Return (x, y) of the center of cell containing provided text 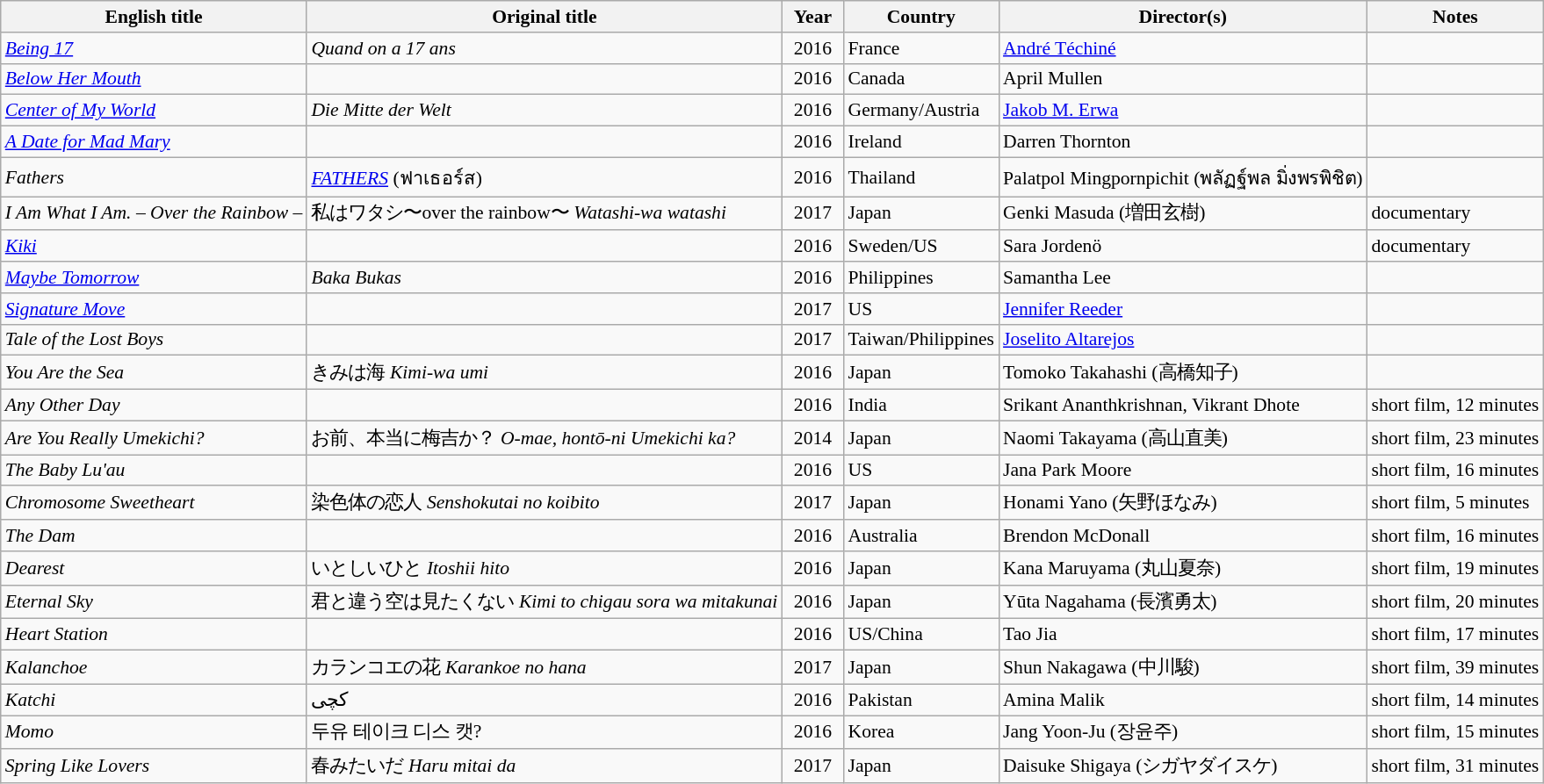
Samantha Lee (1182, 277)
Taiwan/Philippines (922, 340)
short film, 20 minutes (1454, 602)
Brendon McDonall (1182, 536)
Amina Malik (1182, 700)
Darren Thornton (1182, 142)
A Date for Mad Mary (155, 142)
short film, 5 minutes (1454, 504)
Korea (922, 732)
Eternal Sky (155, 602)
Dearest (155, 569)
Heart Station (155, 635)
short film, 19 minutes (1454, 569)
US/China (922, 635)
Daisuke Shigaya (シガヤダイスケ) (1182, 767)
Fathers (155, 177)
The Baby Lu'au (155, 471)
Below Her Mouth (155, 79)
お前、本当に梅吉か？ O-mae, hontō-ni Umekichi ka? (545, 437)
Chromosome Sweetheart (155, 504)
Germany/Austria (922, 111)
Jang Yoon-Ju (장윤주) (1182, 732)
short film, 39 minutes (1454, 667)
Honami Yano (矢野ほなみ) (1182, 504)
India (922, 406)
Jana Park Moore (1182, 471)
Australia (922, 536)
Naomi Takayama (高山直美) (1182, 437)
France (922, 48)
Notes (1454, 17)
Kiki (155, 247)
きみは海 Kimi-wa umi (545, 372)
Pakistan (922, 700)
Genki Masuda (増田玄樹) (1182, 214)
染色体の恋人 Senshokutai no koibito (545, 504)
short film, 23 minutes (1454, 437)
Baka Bukas (545, 277)
Thailand (922, 177)
Yūta Nagahama (長濱勇太) (1182, 602)
Center of My World (155, 111)
Being 17 (155, 48)
Quand on a 17 ans (545, 48)
Maybe Tomorrow (155, 277)
I Am What I Am. – Over the Rainbow – (155, 214)
いとしいひと Itoshii hito (545, 569)
Ireland (922, 142)
Any Other Day (155, 406)
Original title (545, 17)
Jakob M. Erwa (1182, 111)
Tale of the Lost Boys (155, 340)
Kalanchoe (155, 667)
Spring Like Lovers (155, 767)
Philippines (922, 277)
Momo (155, 732)
私はワタシ〜over the rainbow〜 Watashi-wa watashi (545, 214)
Joselito Altarejos (1182, 340)
Shun Nakagawa (中川駿) (1182, 667)
春みたいだ Haru mitai da (545, 767)
The Dam (155, 536)
short film, 12 minutes (1454, 406)
Country (922, 17)
Kana Maruyama (丸山夏奈) (1182, 569)
Director(s) (1182, 17)
Palatpol Mingpornpichit (พลัฏฐ์พล มิ่งพรพิชิต) (1182, 177)
Year (812, 17)
short film, 17 minutes (1454, 635)
君と違う空は見たくない Kimi to chigau sora wa mitakunai (545, 602)
Signature Move (155, 309)
short film, 31 minutes (1454, 767)
Canada (922, 79)
FATHERS (ฟาเธอร์ส) (545, 177)
Are You Really Umekichi? (155, 437)
English title (155, 17)
You Are the Sea (155, 372)
Jennifer Reeder (1182, 309)
کچی (545, 700)
2014 (812, 437)
Srikant Ananthkrishnan, Vikrant Dhote (1182, 406)
Katchi (155, 700)
Sweden/US (922, 247)
Tomoko Takahashi (高橋知子) (1182, 372)
André Téchiné (1182, 48)
두유 테이크 디스 캣? (545, 732)
Tao Jia (1182, 635)
short film, 15 minutes (1454, 732)
Sara Jordenö (1182, 247)
short film, 14 minutes (1454, 700)
Die Mitte der Welt (545, 111)
カランコエの花 Karankoe no hana (545, 667)
April Mullen (1182, 79)
